Capture the cell that displays the provided text and extract its [x, y] central coordinate. 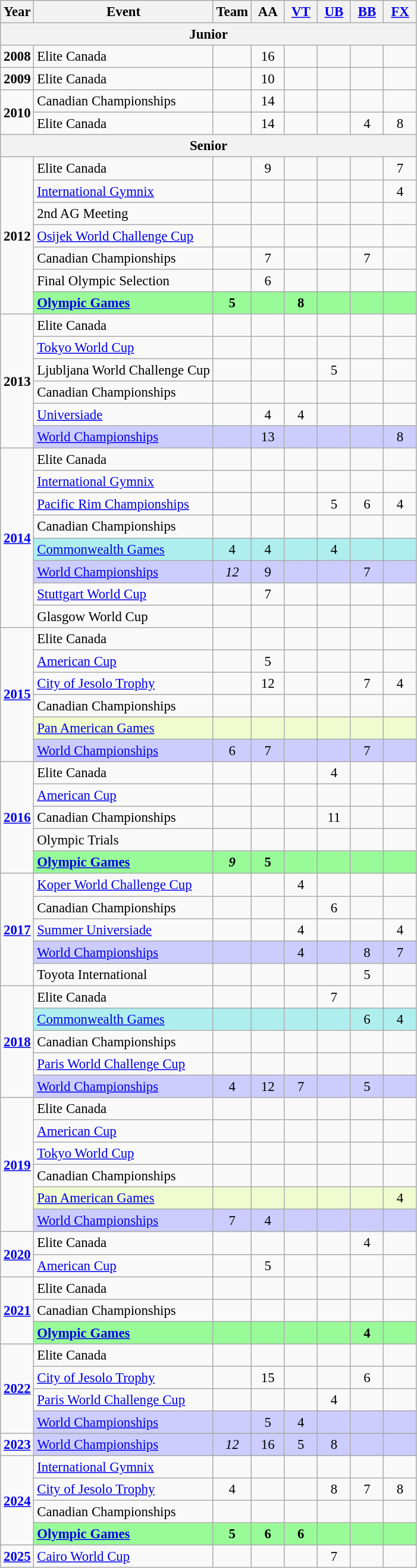
Koper World Challenge Cup [124, 885]
VT [301, 12]
Stuttgart World Cup [124, 594]
2008 [17, 57]
AA [268, 12]
Glasgow World Cup [124, 616]
2023 [17, 1445]
2021 [17, 1310]
2016 [17, 818]
2025 [17, 1557]
2018 [17, 1042]
Senior [209, 146]
Team [232, 12]
Event [124, 12]
FX [400, 12]
10 [268, 79]
2009 [17, 79]
2022 [17, 1389]
Osijek World Challenge Cup [124, 236]
Pacific Rim Championships [124, 504]
2014 [17, 538]
2013 [17, 381]
UB [334, 12]
2nd AG Meeting [124, 213]
2019 [17, 1165]
2024 [17, 1501]
2017 [17, 930]
Final Olympic Selection [124, 280]
2010 [17, 112]
Year [17, 12]
BB [367, 12]
Summer Universiade [124, 930]
Universiade [124, 415]
Olympic Trials [124, 840]
Cairo World Cup [124, 1557]
2020 [17, 1254]
Ljubljana World Challenge Cup [124, 370]
2012 [17, 236]
15 [268, 1377]
2015 [17, 695]
Junior [209, 35]
11 [334, 818]
Toyota International [124, 974]
13 [268, 437]
